Extract the [x, y] coordinate from the center of the cell holding the provided text.  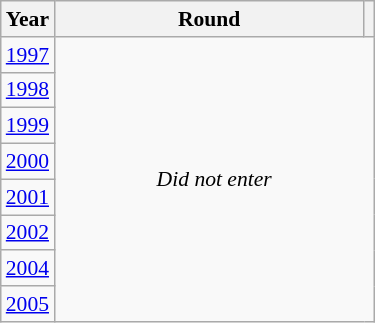
2001 [28, 197]
Round [209, 19]
1999 [28, 126]
2004 [28, 269]
2000 [28, 162]
1997 [28, 55]
1998 [28, 90]
Year [28, 19]
Did not enter [214, 180]
2005 [28, 304]
2002 [28, 233]
